Determine the [X, Y] coordinate at the center of the cell enclosing the given text.  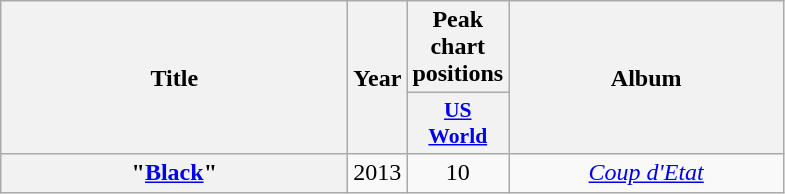
10 [458, 173]
Peak chart positions [458, 47]
Year [378, 78]
"Black" [174, 173]
Album [646, 78]
2013 [378, 173]
USWorld [458, 124]
Title [174, 78]
Coup d'Etat [646, 173]
